Return [X, Y] of the center of cell containing provided text 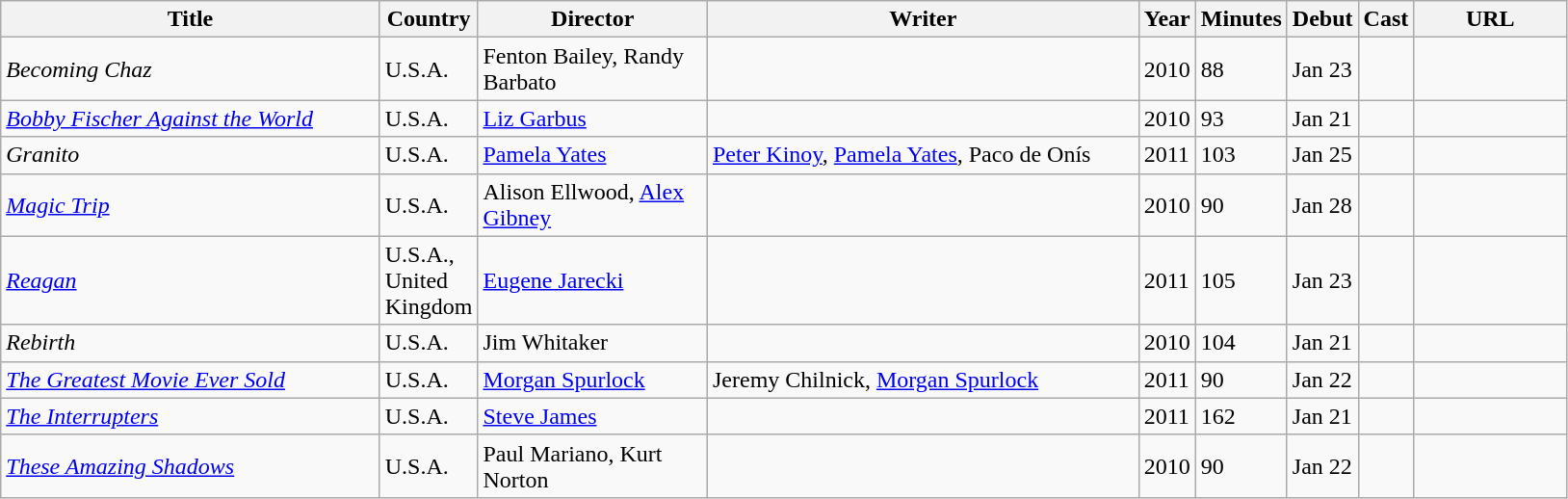
Year [1167, 19]
Rebirth [191, 343]
105 [1241, 280]
Jan 25 [1322, 155]
Steve James [592, 416]
104 [1241, 343]
Country [429, 19]
Director [592, 19]
Eugene Jarecki [592, 280]
The Greatest Movie Ever Sold [191, 380]
Alison Ellwood, Alex Gibney [592, 204]
Granito [191, 155]
Jeremy Chilnick, Morgan Spurlock [923, 380]
Paul Mariano, Kurt Norton [592, 466]
URL [1491, 19]
162 [1241, 416]
Fenton Bailey, Randy Barbato [592, 69]
Minutes [1241, 19]
The Interrupters [191, 416]
Peter Kinoy, Pamela Yates, Paco de Onís [923, 155]
U.S.A., United Kingdom [429, 280]
Morgan Spurlock [592, 380]
Bobby Fischer Against the World [191, 118]
Writer [923, 19]
Liz Garbus [592, 118]
Title [191, 19]
Becoming Chaz [191, 69]
103 [1241, 155]
93 [1241, 118]
88 [1241, 69]
Pamela Yates [592, 155]
Debut [1322, 19]
Jan 28 [1322, 204]
Reagan [191, 280]
Cast [1386, 19]
Magic Trip [191, 204]
Jim Whitaker [592, 343]
These Amazing Shadows [191, 466]
